Determine the (X, Y) coordinate at the center of the cell enclosing the given text.  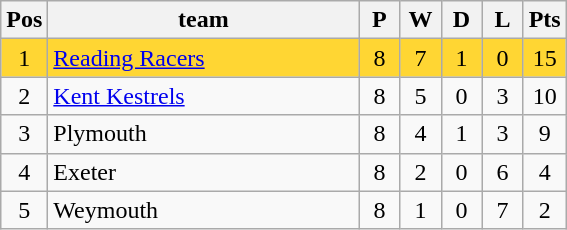
15 (544, 58)
Exeter (204, 172)
9 (544, 134)
6 (502, 172)
Kent Kestrels (204, 96)
D (462, 20)
Reading Racers (204, 58)
team (204, 20)
Pos (24, 20)
10 (544, 96)
L (502, 20)
Pts (544, 20)
W (420, 20)
Weymouth (204, 210)
P (380, 20)
Plymouth (204, 134)
